Output the [x, y] coordinate of the center of the cell containing the given text.  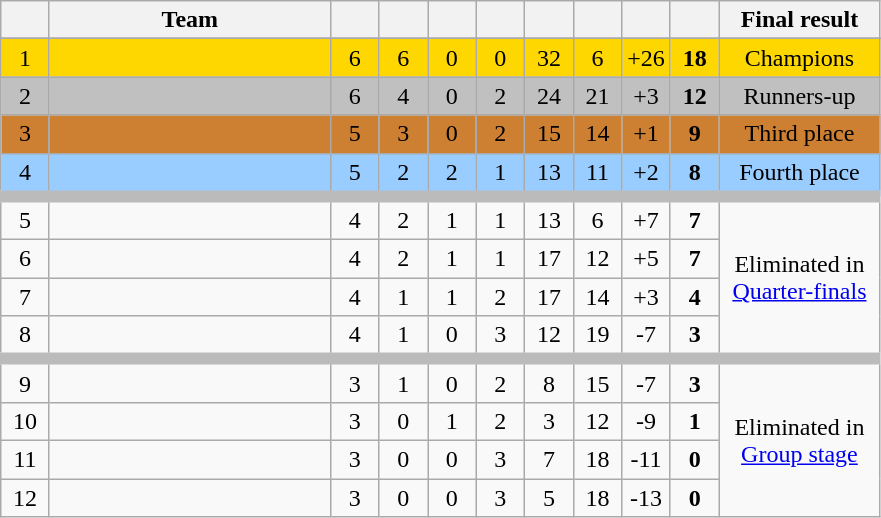
+5 [646, 259]
21 [598, 96]
+7 [646, 218]
10 [26, 421]
Champions [800, 58]
Final result [800, 20]
Runners-up [800, 96]
24 [550, 96]
Eliminated in Quarter-finals [800, 278]
+2 [646, 174]
+26 [646, 58]
Team [190, 20]
+1 [646, 134]
19 [598, 338]
-11 [646, 459]
Third place [800, 134]
Fourth place [800, 174]
32 [550, 58]
-13 [646, 497]
-9 [646, 421]
Eliminated in Group stage [800, 438]
